Find where the given text appears and provide that cell's center as [X, Y] coordinate. 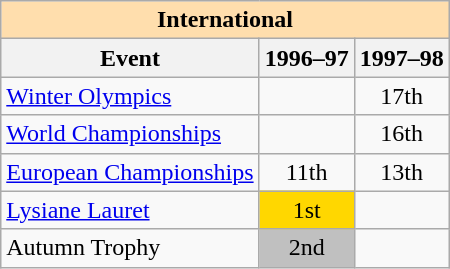
1996–97 [306, 58]
Winter Olympics [130, 96]
International [225, 20]
Lysiane Lauret [130, 210]
Event [130, 58]
16th [402, 134]
1st [306, 210]
2nd [306, 248]
Autumn Trophy [130, 248]
13th [402, 172]
World Championships [130, 134]
1997–98 [402, 58]
17th [402, 96]
European Championships [130, 172]
11th [306, 172]
